Determine the [x, y] coordinate at the center of the cell enclosing the given text.  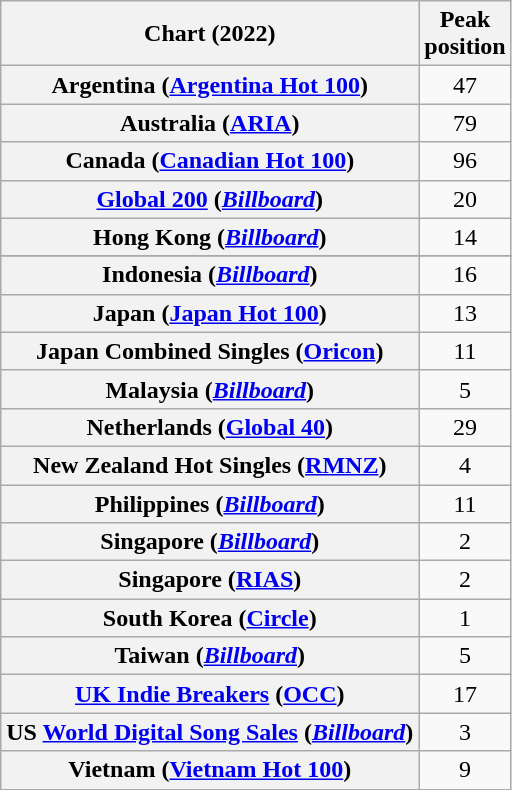
3 [465, 732]
13 [465, 313]
Canada (Canadian Hot 100) [210, 161]
Chart (2022) [210, 34]
Vietnam (Vietnam Hot 100) [210, 770]
UK Indie Breakers (OCC) [210, 694]
Hong Kong (Billboard) [210, 237]
29 [465, 427]
US World Digital Song Sales (Billboard) [210, 732]
New Zealand Hot Singles (RMNZ) [210, 465]
Japan Combined Singles (Oricon) [210, 351]
9 [465, 770]
Australia (ARIA) [210, 123]
47 [465, 85]
Netherlands (Global 40) [210, 427]
Singapore (Billboard) [210, 542]
16 [465, 275]
Philippines (Billboard) [210, 503]
Indonesia (Billboard) [210, 275]
Global 200 (Billboard) [210, 199]
4 [465, 465]
96 [465, 161]
Japan (Japan Hot 100) [210, 313]
20 [465, 199]
Singapore (RIAS) [210, 580]
Taiwan (Billboard) [210, 656]
Malaysia (Billboard) [210, 389]
79 [465, 123]
Argentina (Argentina Hot 100) [210, 85]
14 [465, 237]
Peakposition [465, 34]
17 [465, 694]
South Korea (Circle) [210, 618]
1 [465, 618]
